From the cell containing the given text, extract its center point as [x, y] coordinate. 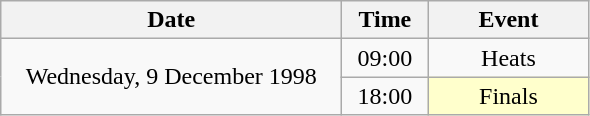
Date [172, 20]
Wednesday, 9 December 1998 [172, 77]
09:00 [385, 58]
Time [385, 20]
18:00 [385, 96]
Event [508, 20]
Finals [508, 96]
Heats [508, 58]
